Output the [x, y] coordinate of the center of the cell containing the given text.  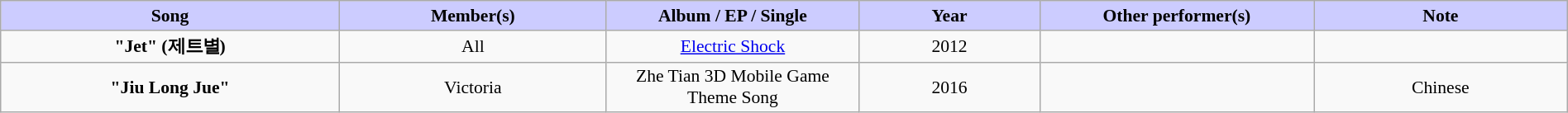
"Jiu Long Jue" [170, 87]
2016 [949, 87]
Victoria [473, 87]
Other performer(s) [1176, 16]
Year [949, 16]
Song [170, 16]
"Jet" (제트별) [170, 46]
Chinese [1441, 87]
All [473, 46]
Member(s) [473, 16]
Note [1441, 16]
Album / EP / Single [733, 16]
Electric Shock [733, 46]
2012 [949, 46]
Zhe Tian 3D Mobile Game Theme Song [733, 87]
